Capture the cell that displays the provided text and extract its (x, y) central coordinate. 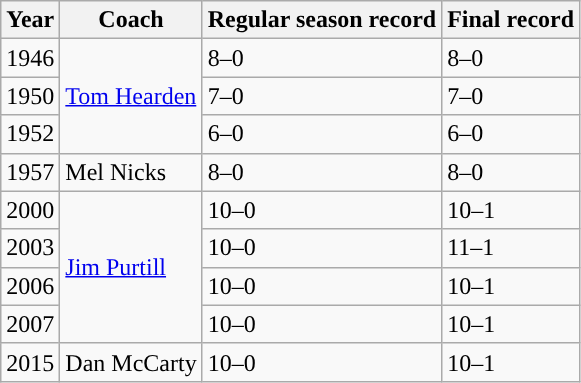
Regular season record (322, 20)
2007 (30, 324)
1952 (30, 134)
Final record (511, 20)
1950 (30, 96)
Coach (131, 20)
Jim Purtill (131, 267)
2000 (30, 210)
1946 (30, 58)
2015 (30, 362)
Mel Nicks (131, 172)
Year (30, 20)
2006 (30, 286)
Dan McCarty (131, 362)
Tom Hearden (131, 96)
1957 (30, 172)
11–1 (511, 248)
2003 (30, 248)
